Find where the given text appears and provide that cell's center as [x, y] coordinate. 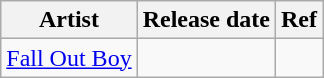
Fall Out Boy [69, 58]
Ref [300, 20]
Release date [206, 20]
Artist [69, 20]
